Detect which cell encompasses the target text, then output its [X, Y] center coordinate. 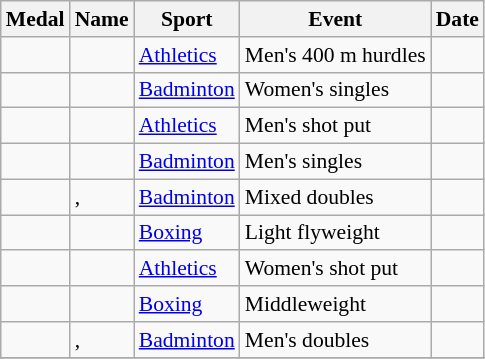
Men's shot put [336, 126]
Mixed doubles [336, 197]
Women's shot put [336, 269]
Light flyweight [336, 233]
Men's 400 m hurdles [336, 55]
Men's doubles [336, 340]
Women's singles [336, 90]
Middleweight [336, 304]
Date [458, 19]
Medal [36, 19]
Name [102, 19]
Event [336, 19]
Men's singles [336, 162]
Sport [187, 19]
